Identify which cell holds the provided text, then report its (x, y) central coordinate. 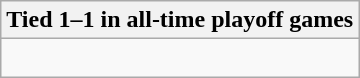
Tied 1–1 in all-time playoff games (180, 20)
